Determine the (X, Y) coordinate at the center of the cell enclosing the given text.  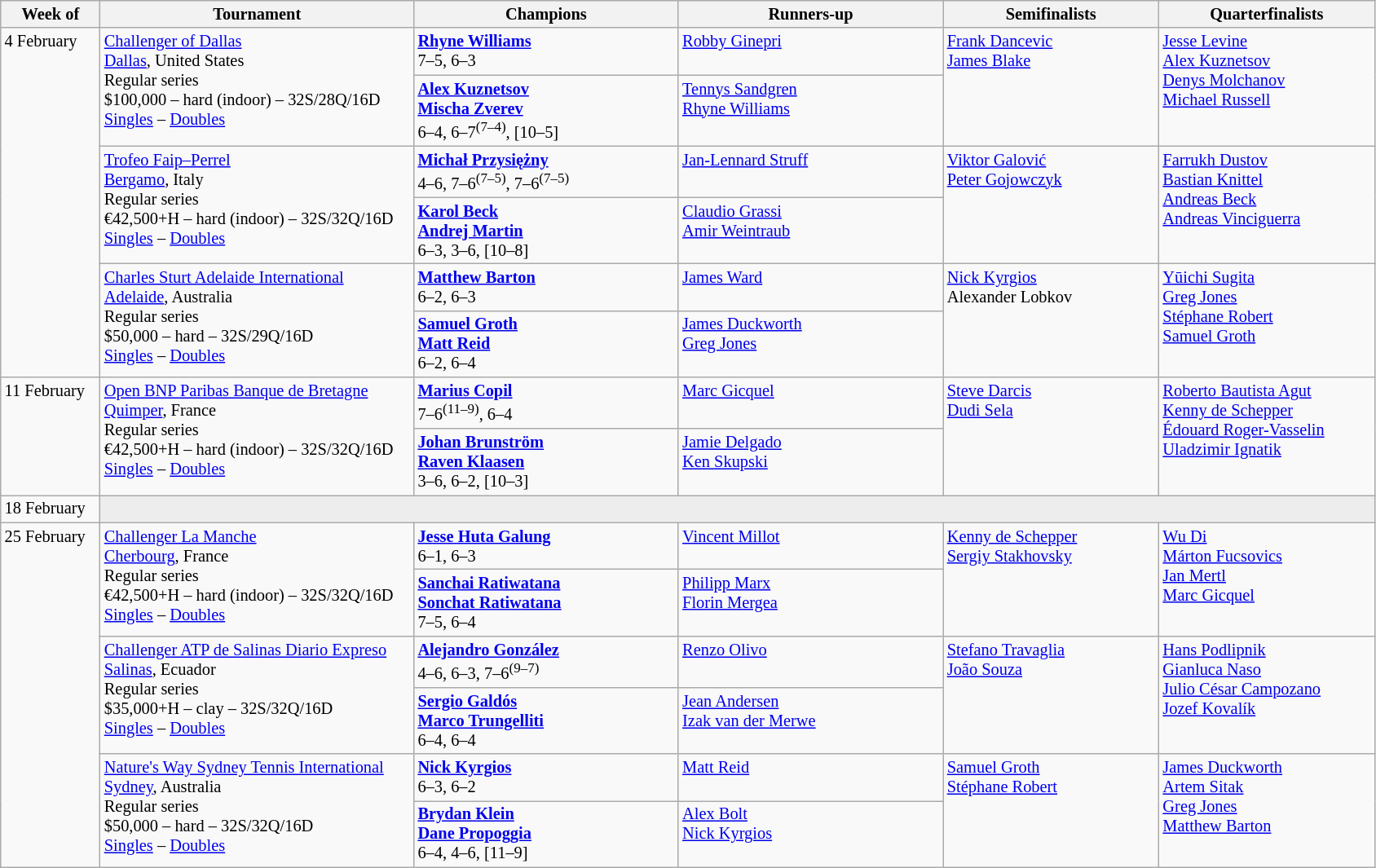
Runners-up (810, 14)
Alex Kuznetsov Mischa Zverev 6–4, 6–7(7–4), [10–5] (546, 111)
Rhyne Williams 7–5, 6–3 (546, 51)
Nick Kyrgios6–3, 6–2 (546, 778)
Nick Kyrgios Alexander Lobkov (1052, 319)
Charles Sturt Adelaide InternationalAdelaide, AustraliaRegular series$50,000 – hard – 32S/29Q/16D Singles – Doubles (258, 319)
Matthew Barton 6–2, 6–3 (546, 287)
Karol Beck Andrej Martin 6–3, 3–6, [10–8] (546, 231)
Hans Podlipnik Gianluca Naso Julio César Campozano Jozef Kovalík (1267, 694)
Tennys Sandgren Rhyne Williams (810, 111)
Robby Ginepri (810, 51)
Yūichi Sugita Greg Jones Stéphane Robert Samuel Groth (1267, 319)
Jean Andersen Izak van der Merwe (810, 720)
Alex Bolt Nick Kyrgios (810, 834)
Wu Di Márton Fucsovics Jan Mertl Marc Gicquel (1267, 579)
18 February (51, 509)
Farrukh Dustov Bastian Knittel Andreas Beck Andreas Vinciguerra (1267, 205)
Stefano Travaglia João Souza (1052, 694)
Marius Copil 7–6(11–9), 6–4 (546, 403)
Semifinalists (1052, 14)
James Duckworth Greg Jones (810, 344)
James Ward (810, 287)
Marc Gicquel (810, 403)
Challenger of DallasDallas, United StatesRegular series$100,000 – hard (indoor) – 32S/28Q/16D Singles – Doubles (258, 86)
Frank Dancevic James Blake (1052, 86)
Steve Darcis Dudi Sela (1052, 437)
Alejandro González4–6, 6–3, 7–6(9–7) (546, 662)
Renzo Olivo (810, 662)
Kenny de Schepper Sergiy Stakhovsky (1052, 579)
Week of (51, 14)
11 February (51, 437)
Jamie Delgado Ken Skupski (810, 461)
Vincent Millot (810, 546)
Brydan Klein Dane Propoggia6–4, 4–6, [11–9] (546, 834)
Jesse Levine Alex Kuznetsov Denys Molchanov Michael Russell (1267, 86)
Samuel Groth Stéphane Robert (1052, 810)
Nature's Way Sydney Tennis InternationalSydney, AustraliaRegular series$50,000 – hard – 32S/32Q/16D Singles – Doubles (258, 810)
Viktor Galović Peter Gojowczyk (1052, 205)
Samuel Groth Matt Reid 6–2, 6–4 (546, 344)
Open BNP Paribas Banque de BretagneQuimper, FranceRegular series€42,500+H – hard (indoor) – 32S/32Q/16D Singles – Doubles (258, 437)
Roberto Bautista Agut Kenny de Schepper Édouard Roger-Vasselin Uladzimir Ignatik (1267, 437)
Sanchai Ratiwatana Sonchat Ratiwatana7–5, 6–4 (546, 602)
Claudio Grassi Amir Weintraub (810, 231)
Matt Reid (810, 778)
James Duckworth Artem Sitak Greg Jones Matthew Barton (1267, 810)
Trofeo Faip–PerrelBergamo, ItalyRegular series€42,500+H – hard (indoor) – 32S/32Q/16D Singles – Doubles (258, 205)
4 February (51, 202)
Michał Przysiężny 4–6, 7–6(7–5), 7–6(7–5) (546, 171)
Challenger ATP de Salinas Diario ExpresoSalinas, EcuadorRegular series$35,000+H – clay – 32S/32Q/16D Singles – Doubles (258, 694)
25 February (51, 694)
Tournament (258, 14)
Jan-Lennard Struff (810, 171)
Philipp Marx Florin Mergea (810, 602)
Johan Brunström Raven Klaasen 3–6, 6–2, [10–3] (546, 461)
Quarterfinalists (1267, 14)
Sergio Galdós Marco Trungelliti6–4, 6–4 (546, 720)
Challenger La MancheCherbourg, FranceRegular series€42,500+H – hard (indoor) – 32S/32Q/16D Singles – Doubles (258, 579)
Jesse Huta Galung6–1, 6–3 (546, 546)
Champions (546, 14)
